Identify which cell holds the provided text, then report its [x, y] central coordinate. 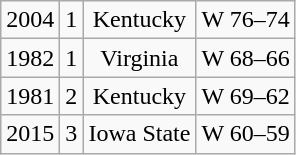
1981 [30, 96]
Virginia [140, 58]
2004 [30, 20]
2 [72, 96]
2015 [30, 134]
Iowa State [140, 134]
W 68–66 [246, 58]
1982 [30, 58]
W 76–74 [246, 20]
W 60–59 [246, 134]
3 [72, 134]
W 69–62 [246, 96]
